Provide the [x, y] coordinate of the cell's center where the given text is located.  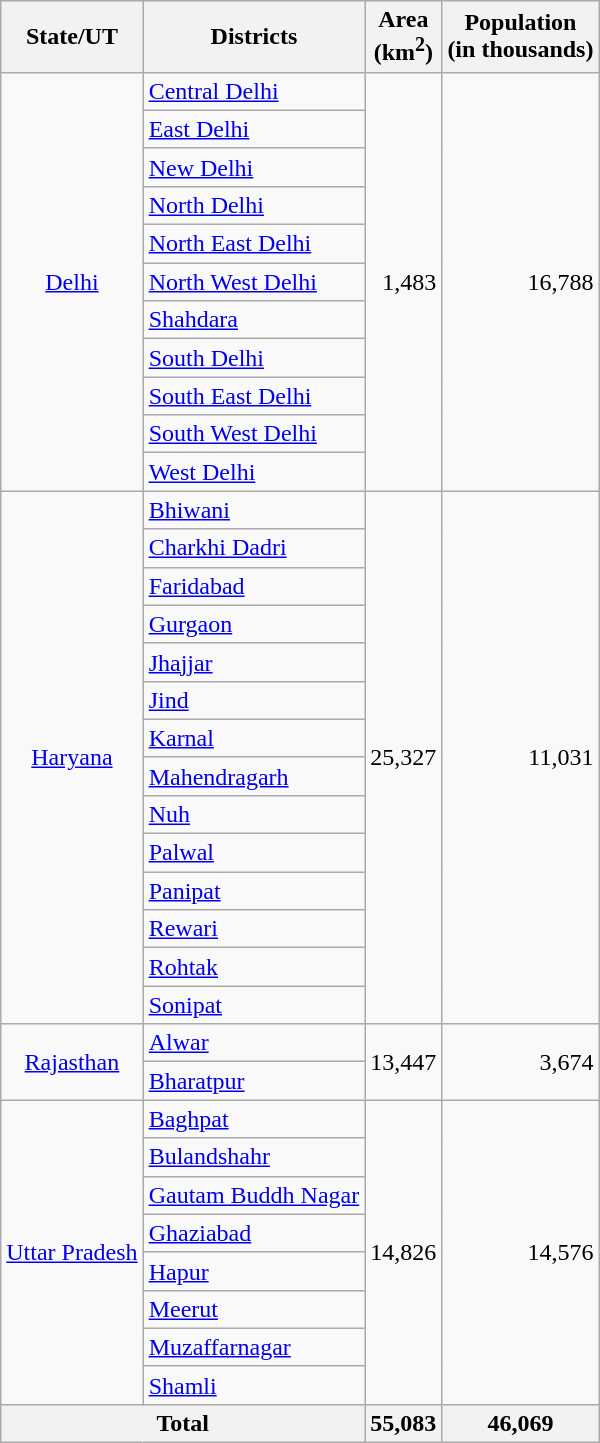
14,576 [520, 1252]
46,069 [520, 1423]
Mahendragarh [254, 776]
Charkhi Dadri [254, 548]
North West Delhi [254, 282]
West Delhi [254, 472]
14,826 [404, 1252]
Jhajjar [254, 662]
South East Delhi [254, 396]
Population(in thousands) [520, 37]
Shahdara [254, 320]
3,674 [520, 1062]
Bhiwani [254, 510]
Hapur [254, 1271]
13,447 [404, 1062]
Total [183, 1423]
Districts [254, 37]
Jind [254, 700]
Meerut [254, 1309]
Nuh [254, 814]
Uttar Pradesh [72, 1252]
Bharatpur [254, 1081]
1,483 [404, 282]
Gurgaon [254, 624]
Haryana [72, 758]
Shamli [254, 1385]
Karnal [254, 738]
Alwar [254, 1043]
Central Delhi [254, 91]
South West Delhi [254, 434]
25,327 [404, 758]
East Delhi [254, 129]
Delhi [72, 282]
Gautam Buddh Nagar [254, 1195]
55,083 [404, 1423]
Panipat [254, 891]
Rewari [254, 929]
Rajasthan [72, 1062]
South Delhi [254, 358]
Baghpat [254, 1119]
North Delhi [254, 205]
Bulandshahr [254, 1157]
State/UT [72, 37]
Sonipat [254, 1005]
16,788 [520, 282]
Faridabad [254, 586]
Ghaziabad [254, 1233]
Muzaffarnagar [254, 1347]
11,031 [520, 758]
Rohtak [254, 967]
New Delhi [254, 167]
Palwal [254, 853]
North East Delhi [254, 244]
Area(km2) [404, 37]
